Find where the given text appears and provide that cell's center as (X, Y) coordinate. 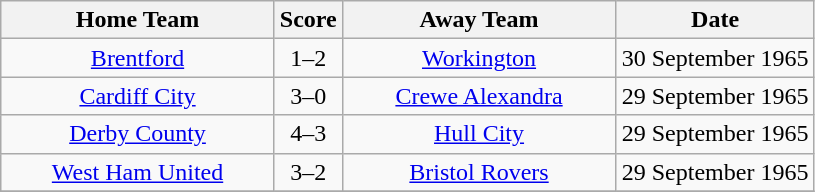
Home Team (138, 20)
Derby County (138, 134)
3–0 (308, 96)
30 September 1965 (716, 58)
1–2 (308, 58)
Brentford (138, 58)
Bristol Rovers (479, 172)
Hull City (479, 134)
Score (308, 20)
4–3 (308, 134)
Workington (479, 58)
Cardiff City (138, 96)
Away Team (479, 20)
Date (716, 20)
3–2 (308, 172)
West Ham United (138, 172)
Crewe Alexandra (479, 96)
